Return the [X, Y] coordinate for the center point of the cell that contains the specified text.  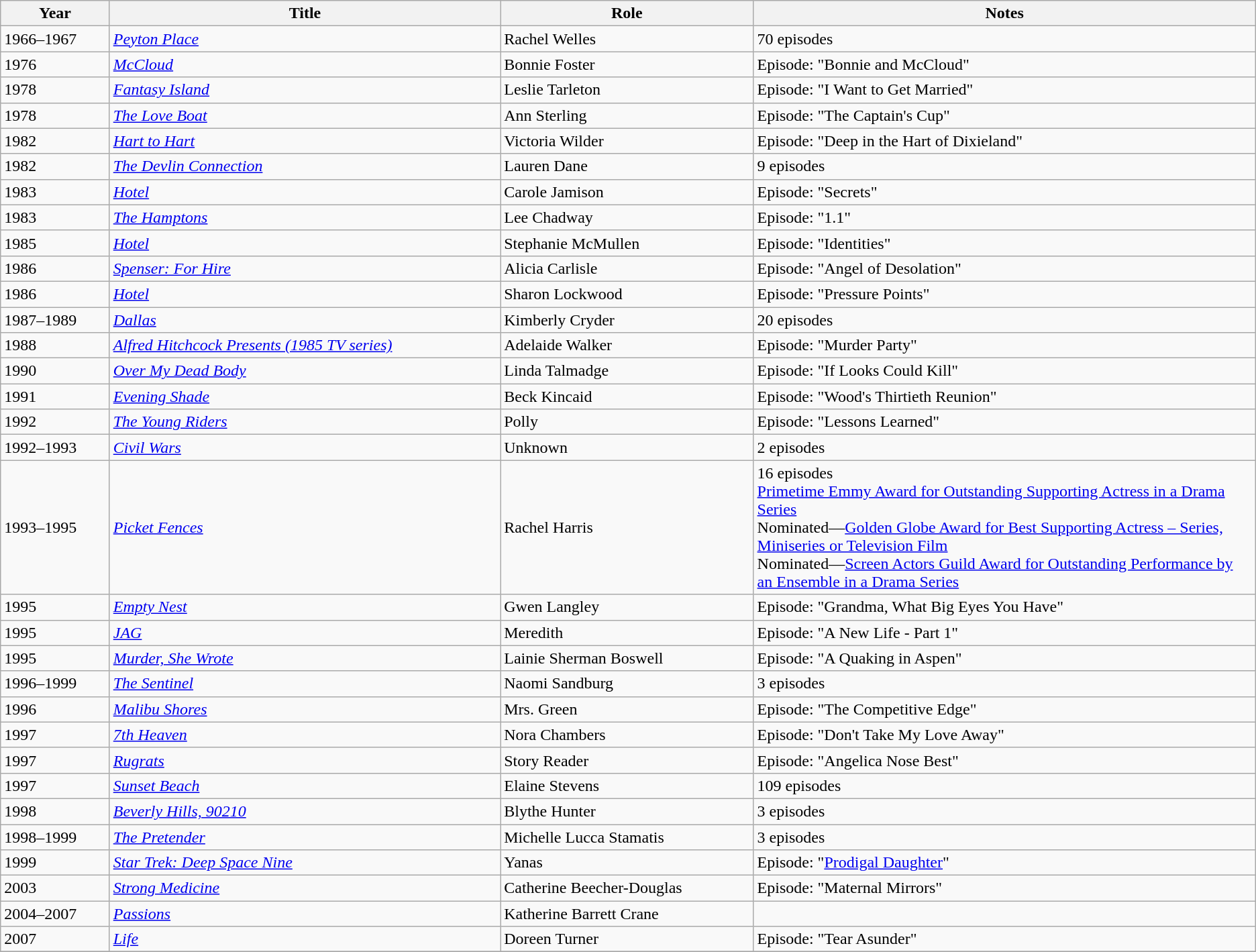
Fantasy Island [305, 90]
1998–1999 [55, 837]
Episode: "Don't Take My Love Away" [1004, 735]
The Hamptons [305, 217]
Linda Talmadge [627, 371]
The Sentinel [305, 684]
Episode: "Deep in the Hart of Dixieland" [1004, 141]
Kimberly Cryder [627, 320]
Bonnie Foster [627, 64]
Episode: "Tear Asunder" [1004, 939]
1998 [55, 811]
Passions [305, 914]
Episode: "Grandma, What Big Eyes You Have" [1004, 607]
Year [55, 13]
20 episodes [1004, 320]
109 episodes [1004, 786]
JAG [305, 633]
Episode: "Secrets" [1004, 192]
1991 [55, 396]
The Pretender [305, 837]
Hart to Hart [305, 141]
Empty Nest [305, 607]
1992–1993 [55, 447]
Picket Fences [305, 527]
Katherine Barrett Crane [627, 914]
Episode: "A New Life - Part 1" [1004, 633]
Polly [627, 422]
1966–1967 [55, 39]
Episode: "Bonnie and McCloud" [1004, 64]
2003 [55, 888]
Alfred Hitchcock Presents (1985 TV series) [305, 346]
Beck Kincaid [627, 396]
1976 [55, 64]
Peyton Place [305, 39]
Rugrats [305, 760]
McCloud [305, 64]
Notes [1004, 13]
Mrs. Green [627, 709]
1990 [55, 371]
Episode: "If Looks Could Kill" [1004, 371]
Episode: "A Quaking in Aspen" [1004, 658]
1992 [55, 422]
Adelaide Walker [627, 346]
1987–1989 [55, 320]
Catherine Beecher-Douglas [627, 888]
Episode: "The Captain's Cup" [1004, 115]
Role [627, 13]
Dallas [305, 320]
Civil Wars [305, 447]
Unknown [627, 447]
Story Reader [627, 760]
Strong Medicine [305, 888]
Title [305, 13]
Leslie Tarleton [627, 90]
Murder, She Wrote [305, 658]
The Love Boat [305, 115]
7th Heaven [305, 735]
Episode: "Maternal Mirrors" [1004, 888]
Michelle Lucca Stamatis [627, 837]
Yanas [627, 863]
Lainie Sherman Boswell [627, 658]
Alicia Carlisle [627, 268]
Sunset Beach [305, 786]
Stephanie McMullen [627, 243]
Beverly Hills, 90210 [305, 811]
2007 [55, 939]
Nora Chambers [627, 735]
2 episodes [1004, 447]
The Devlin Connection [305, 166]
9 episodes [1004, 166]
1993–1995 [55, 527]
Life [305, 939]
Carole Jamison [627, 192]
Sharon Lockwood [627, 294]
Lauren Dane [627, 166]
Episode: "Pressure Points" [1004, 294]
Meredith [627, 633]
2004–2007 [55, 914]
Doreen Turner [627, 939]
Episode: "Angelica Nose Best" [1004, 760]
The Young Riders [305, 422]
Elaine Stevens [627, 786]
Evening Shade [305, 396]
1996 [55, 709]
Ann Sterling [627, 115]
Episode: "Identities" [1004, 243]
70 episodes [1004, 39]
Episode: "Murder Party" [1004, 346]
Episode: "Prodigal Daughter" [1004, 863]
Blythe Hunter [627, 811]
Over My Dead Body [305, 371]
1996–1999 [55, 684]
Episode: "Angel of Desolation" [1004, 268]
Rachel Welles [627, 39]
Star Trek: Deep Space Nine [305, 863]
Malibu Shores [305, 709]
Naomi Sandburg [627, 684]
Lee Chadway [627, 217]
Rachel Harris [627, 527]
Gwen Langley [627, 607]
1999 [55, 863]
Episode: "Wood's Thirtieth Reunion" [1004, 396]
Episode: "The Competitive Edge" [1004, 709]
Spenser: For Hire [305, 268]
Episode: "Lessons Learned" [1004, 422]
1985 [55, 243]
Episode: "1.1" [1004, 217]
1988 [55, 346]
Episode: "I Want to Get Married" [1004, 90]
Victoria Wilder [627, 141]
